Scan for the cell matching the given text and deliver its (x, y) coordinate at center. 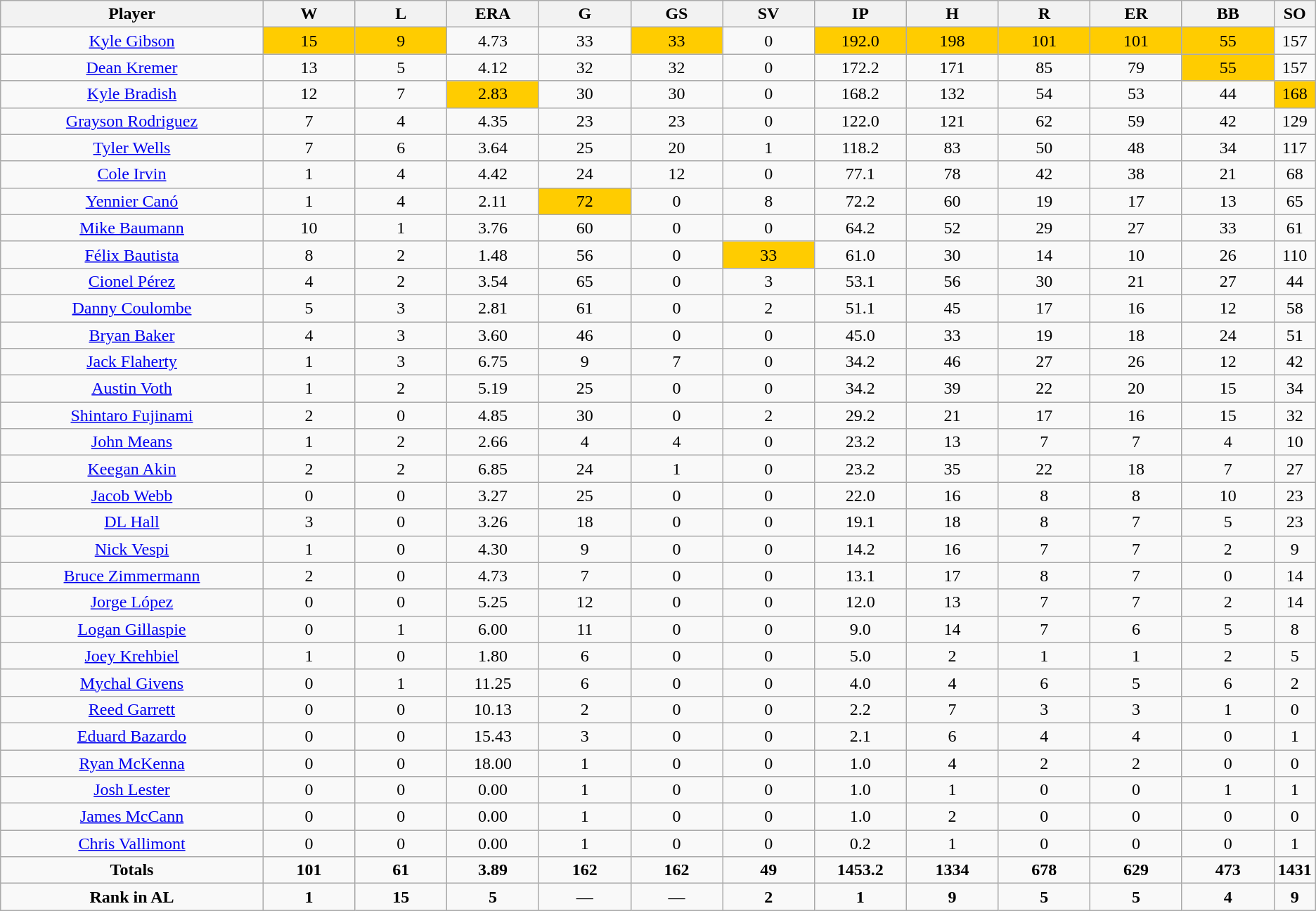
53.1 (860, 281)
L (401, 14)
45.0 (860, 335)
2.66 (493, 442)
192.0 (860, 41)
4.0 (860, 683)
3.27 (493, 496)
Tyler Wells (132, 148)
22.0 (860, 496)
3.60 (493, 335)
117 (1295, 148)
BB (1227, 14)
H (952, 14)
110 (1295, 254)
5.19 (493, 389)
11.25 (493, 683)
Eduard Bazardo (132, 736)
R (1045, 14)
Logan Gillaspie (132, 629)
64.2 (860, 228)
1453.2 (860, 870)
18.00 (493, 763)
6.00 (493, 629)
29.2 (860, 415)
1334 (952, 870)
2.11 (493, 201)
6.75 (493, 362)
48 (1136, 148)
19.1 (860, 522)
6.85 (493, 469)
4.12 (493, 67)
Jacob Webb (132, 496)
121 (952, 121)
2.83 (493, 94)
Cole Irvin (132, 174)
35 (952, 469)
Kyle Gibson (132, 41)
12.0 (860, 602)
Félix Bautista (132, 254)
85 (1045, 67)
DL Hall (132, 522)
Danny Coulombe (132, 308)
1431 (1295, 870)
5.25 (493, 602)
Keegan Akin (132, 469)
118.2 (860, 148)
3.89 (493, 870)
Jorge López (132, 602)
52 (952, 228)
Austin Voth (132, 389)
Mike Baumann (132, 228)
3.54 (493, 281)
68 (1295, 174)
Cionel Pérez (132, 281)
IP (860, 14)
51.1 (860, 308)
Josh Lester (132, 790)
4.85 (493, 415)
Yennier Canó (132, 201)
1.80 (493, 656)
4.30 (493, 549)
83 (952, 148)
2.2 (860, 709)
Kyle Bradish (132, 94)
29 (1045, 228)
168 (1295, 94)
Jack Flaherty (132, 362)
10.13 (493, 709)
GS (676, 14)
SV (769, 14)
2.81 (493, 308)
59 (1136, 121)
John Means (132, 442)
58 (1295, 308)
4.42 (493, 174)
77.1 (860, 174)
3.76 (493, 228)
62 (1045, 121)
Totals (132, 870)
45 (952, 308)
129 (1295, 121)
50 (1045, 148)
ER (1136, 14)
3.64 (493, 148)
Bryan Baker (132, 335)
38 (1136, 174)
Player (132, 14)
Rank in AL (132, 897)
78 (952, 174)
Joey Krehbiel (132, 656)
W (309, 14)
198 (952, 41)
9.0 (860, 629)
72 (585, 201)
Ryan McKenna (132, 763)
13.1 (860, 576)
168.2 (860, 94)
473 (1227, 870)
54 (1045, 94)
G (585, 14)
James McCann (132, 817)
0.2 (860, 844)
49 (769, 870)
11 (585, 629)
172.2 (860, 67)
SO (1295, 14)
Reed Garrett (132, 709)
Grayson Rodriguez (132, 121)
2.1 (860, 736)
678 (1045, 870)
1.48 (493, 254)
Nick Vespi (132, 549)
72.2 (860, 201)
15.43 (493, 736)
Bruce Zimmermann (132, 576)
Mychal Givens (132, 683)
53 (1136, 94)
132 (952, 94)
14.2 (860, 549)
629 (1136, 870)
171 (952, 67)
Shintaro Fujinami (132, 415)
61.0 (860, 254)
39 (952, 389)
5.0 (860, 656)
79 (1136, 67)
4.35 (493, 121)
3.26 (493, 522)
51 (1295, 335)
ERA (493, 14)
Dean Kremer (132, 67)
122.0 (860, 121)
Chris Vallimont (132, 844)
